Provide the [X, Y] coordinate of the cell's center where the given text is located.  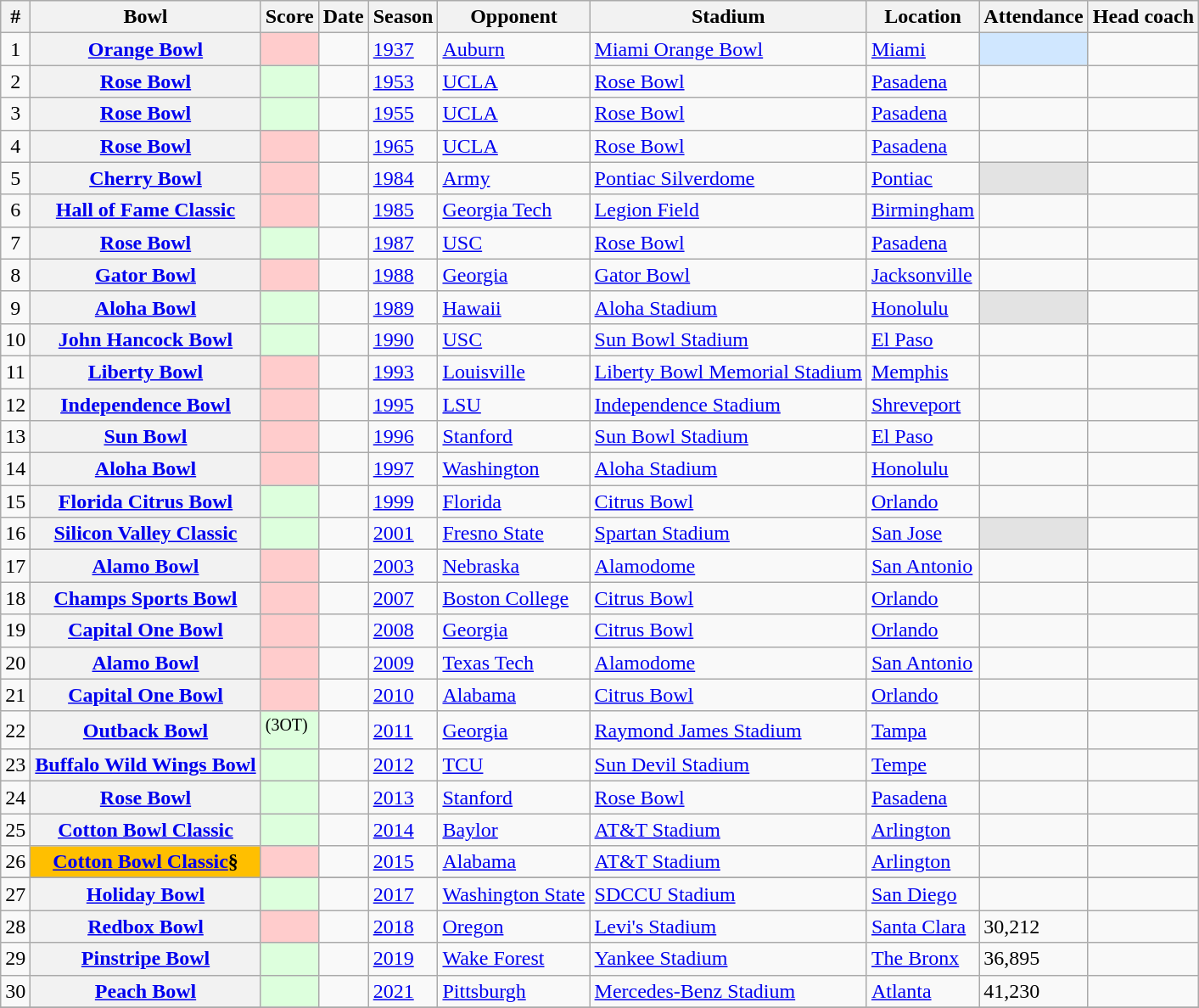
Opponent [514, 17]
2008 [403, 630]
1955 [403, 114]
2015 [403, 862]
Shreveport [922, 405]
Georgia Tech [514, 210]
5 [15, 178]
24 [15, 798]
San Diego [922, 894]
1965 [403, 146]
Sun Devil Stadium [728, 765]
2019 [403, 959]
10 [15, 339]
Tempe [922, 765]
1993 [403, 372]
Auburn [514, 49]
# [15, 17]
2009 [403, 663]
LSU [514, 405]
Peach Bowl [146, 991]
25 [15, 830]
SDCCU Stadium [728, 894]
Washington State [514, 894]
17 [15, 566]
Buffalo Wild Wings Bowl [146, 765]
TCU [514, 765]
3 [15, 114]
2 [15, 81]
1989 [403, 307]
Attendance [1034, 17]
Atlanta [922, 991]
1999 [403, 501]
Mercedes-Benz Stadium [728, 991]
Tampa [922, 730]
Yankee Stadium [728, 959]
Miami Orange Bowl [728, 49]
Spartan Stadium [728, 534]
1937 [403, 49]
21 [15, 695]
Hall of Fame Classic [146, 210]
Bowl [146, 17]
Hawaii [514, 307]
Baylor [514, 830]
16 [15, 534]
26 [15, 862]
2014 [403, 830]
1987 [403, 243]
Liberty Bowl Memorial Stadium [728, 372]
14 [15, 469]
Louisville [514, 372]
Outback Bowl [146, 730]
Pontiac Silverdome [728, 178]
1988 [403, 275]
Redbox Bowl [146, 927]
The Bronx [922, 959]
4 [15, 146]
Cherry Bowl [146, 178]
Champs Sports Bowl [146, 598]
Pontiac [922, 178]
Independence Bowl [146, 405]
1 [15, 49]
Holiday Bowl [146, 894]
Florida [514, 501]
Date [343, 17]
1990 [403, 339]
Army [514, 178]
20 [15, 663]
1996 [403, 437]
Washington [514, 469]
23 [15, 765]
Texas Tech [514, 663]
1995 [403, 405]
2007 [403, 598]
Boston College [514, 598]
2017 [403, 894]
Orange Bowl [146, 49]
Nebraska [514, 566]
2021 [403, 991]
Pinstripe Bowl [146, 959]
Cotton Bowl Classic§ [146, 862]
Pittsburgh [514, 991]
Fresno State [514, 534]
27 [15, 894]
11 [15, 372]
Liberty Bowl [146, 372]
2010 [403, 695]
1984 [403, 178]
2012 [403, 765]
13 [15, 437]
6 [15, 210]
1997 [403, 469]
2003 [403, 566]
John Hancock Bowl [146, 339]
Legion Field [728, 210]
Score [289, 17]
28 [15, 927]
18 [15, 598]
Oregon [514, 927]
29 [15, 959]
9 [15, 307]
Levi's Stadium [728, 927]
12 [15, 405]
7 [15, 243]
41,230 [1034, 991]
22 [15, 730]
Season [403, 17]
Head coach [1143, 17]
Wake Forest [514, 959]
8 [15, 275]
Miami [922, 49]
Birmingham [922, 210]
Memphis [922, 372]
2001 [403, 534]
Cotton Bowl Classic [146, 830]
Sun Bowl [146, 437]
Stadium [728, 17]
Florida Citrus Bowl [146, 501]
30 [15, 991]
2018 [403, 927]
19 [15, 630]
30,212 [1034, 927]
Independence Stadium [728, 405]
2011 [403, 730]
San Jose [922, 534]
Raymond James Stadium [728, 730]
36,895 [1034, 959]
1953 [403, 81]
Santa Clara [922, 927]
Location [922, 17]
Jacksonville [922, 275]
2013 [403, 798]
(3OT) [289, 730]
1985 [403, 210]
Silicon Valley Classic [146, 534]
15 [15, 501]
